Search for the cell housing the specified text and yield its (X, Y) center coordinate. 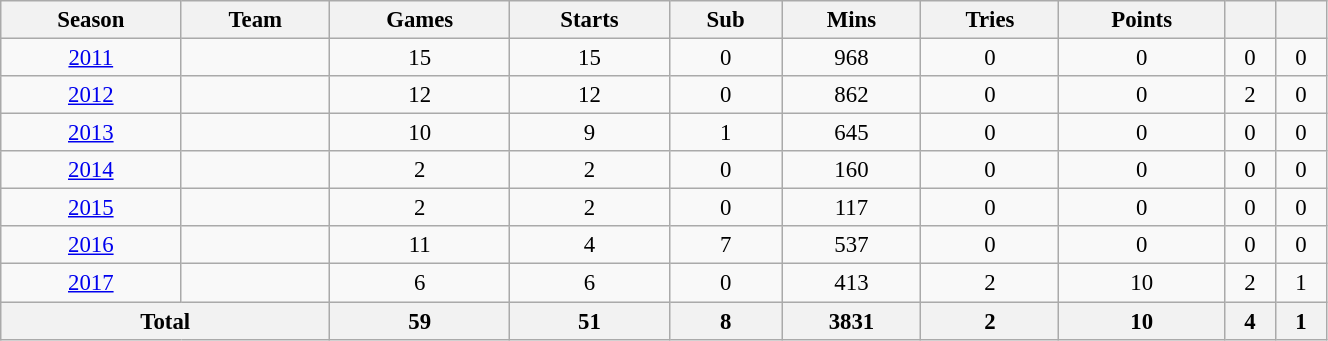
Team (256, 20)
7 (726, 245)
645 (852, 133)
2011 (91, 58)
968 (852, 58)
537 (852, 245)
Tries (990, 20)
413 (852, 283)
51 (590, 321)
117 (852, 208)
3831 (852, 321)
2015 (91, 208)
Total (166, 321)
862 (852, 95)
11 (420, 245)
Games (420, 20)
59 (420, 321)
9 (590, 133)
2016 (91, 245)
160 (852, 170)
Mins (852, 20)
Season (91, 20)
2013 (91, 133)
2017 (91, 283)
Points (1142, 20)
Starts (590, 20)
Sub (726, 20)
8 (726, 321)
2014 (91, 170)
2012 (91, 95)
